Return (X, Y) of the center of cell containing provided text 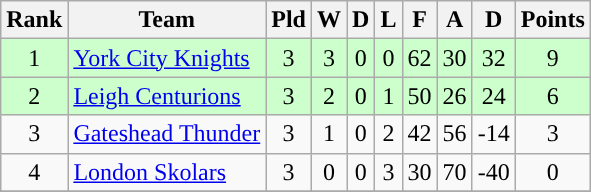
50 (420, 96)
24 (494, 96)
L (388, 20)
70 (454, 172)
Pld (289, 20)
56 (454, 134)
Gateshead Thunder (167, 134)
F (420, 20)
Leigh Centurions (167, 96)
62 (420, 58)
42 (420, 134)
9 (552, 58)
Team (167, 20)
A (454, 20)
6 (552, 96)
4 (34, 172)
Rank (34, 20)
26 (454, 96)
York City Knights (167, 58)
London Skolars (167, 172)
32 (494, 58)
Points (552, 20)
-40 (494, 172)
-14 (494, 134)
W (328, 20)
